Provide the [x, y] coordinate of the cell's center where the given text is located.  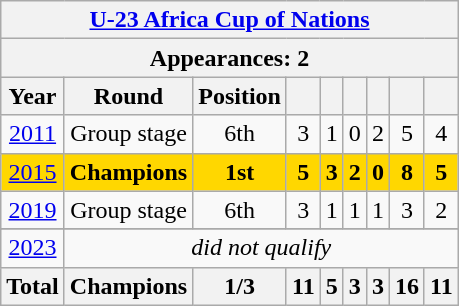
Position [240, 96]
1st [240, 172]
Year [33, 96]
1/3 [240, 286]
Total [33, 286]
8 [406, 172]
Appearances: 2 [230, 58]
did not qualify [261, 248]
4 [441, 134]
Round [128, 96]
2019 [33, 210]
2015 [33, 172]
2023 [33, 248]
16 [406, 286]
2011 [33, 134]
U-23 Africa Cup of Nations [230, 20]
